Search for the cell housing the specified text and yield its (X, Y) center coordinate. 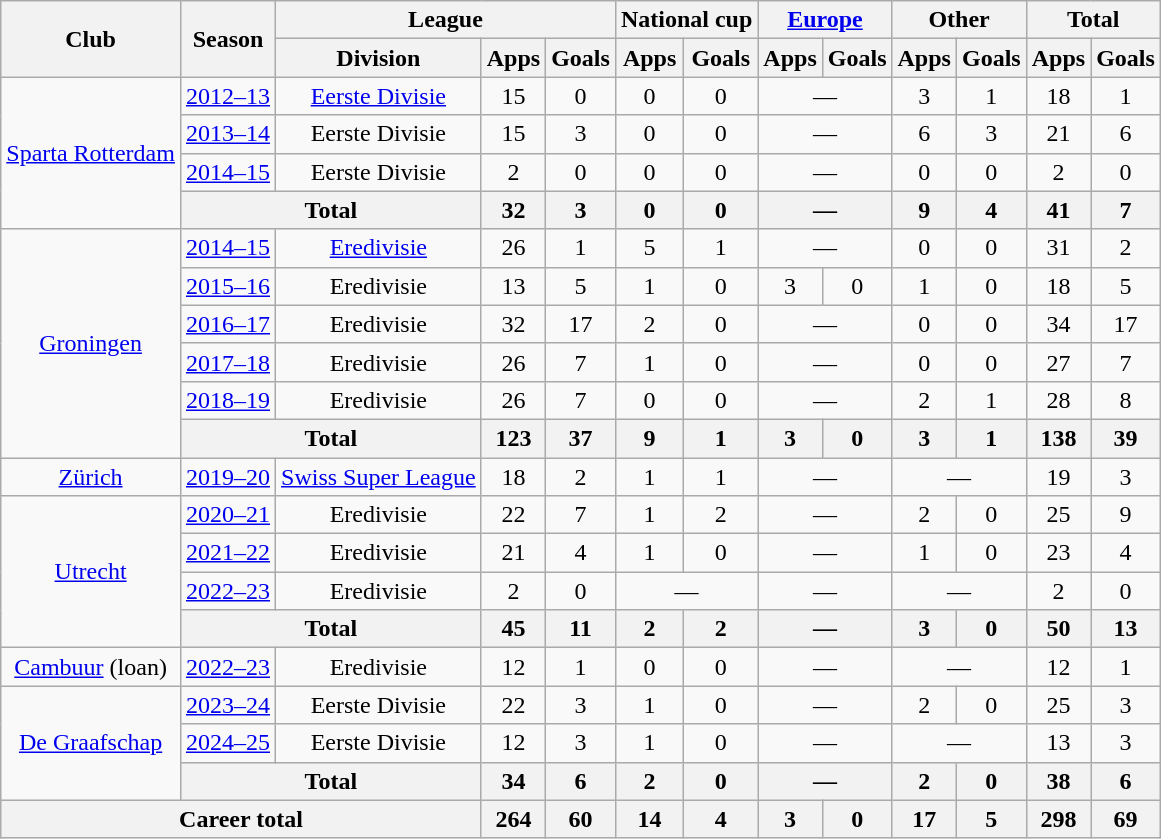
37 (581, 438)
23 (1058, 553)
38 (1058, 781)
2020–21 (228, 515)
2013–14 (228, 134)
Season (228, 39)
2017–18 (228, 362)
Other (959, 20)
39 (1126, 438)
Utrecht (91, 572)
8 (1126, 400)
50 (1058, 629)
264 (513, 819)
31 (1058, 248)
Zürich (91, 477)
14 (649, 819)
2019–20 (228, 477)
28 (1058, 400)
Club (91, 39)
2018–19 (228, 400)
De Graafschap (91, 743)
41 (1058, 210)
138 (1058, 438)
Sparta Rotterdam (91, 153)
Cambuur (loan) (91, 667)
19 (1058, 477)
Swiss Super League (379, 477)
60 (581, 819)
69 (1126, 819)
2024–25 (228, 743)
2012–13 (228, 96)
2016–17 (228, 324)
Europe (825, 20)
Division (379, 58)
123 (513, 438)
45 (513, 629)
2015–16 (228, 286)
National cup (686, 20)
League (446, 20)
2023–24 (228, 705)
Career total (241, 819)
11 (581, 629)
27 (1058, 362)
298 (1058, 819)
2021–22 (228, 553)
Groningen (91, 343)
